Scan for the cell matching the given text and deliver its (x, y) coordinate at center. 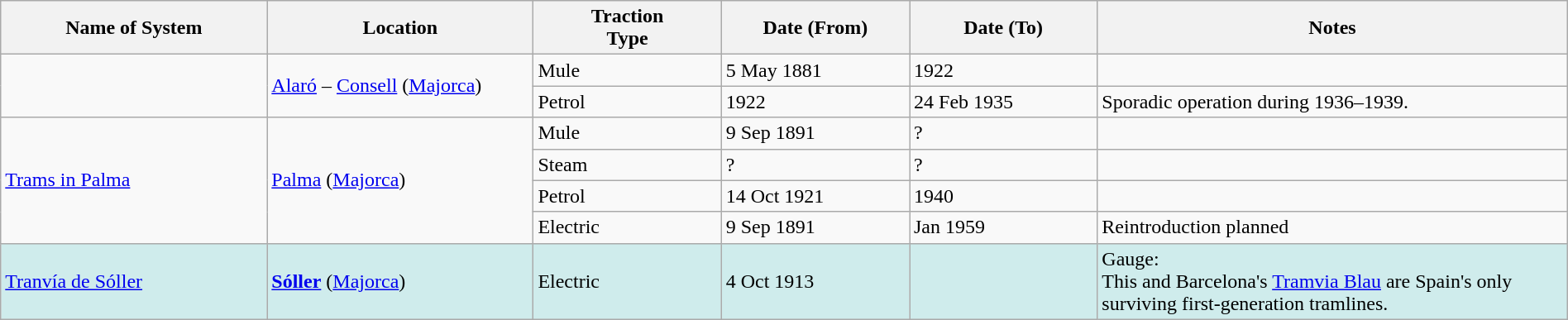
24 Feb 1935 (1004, 102)
Sporadic operation during 1936–1939. (1332, 102)
Sóller (Majorca) (400, 281)
Palma (Majorca) (400, 180)
Reintroduction planned (1332, 227)
Trams in Palma (134, 180)
Jan 1959 (1004, 227)
TractionType (627, 28)
Name of System (134, 28)
Alaró – Consell (Majorca) (400, 86)
5 May 1881 (815, 70)
Date (From) (815, 28)
1940 (1004, 196)
4 Oct 1913 (815, 281)
Gauge: This and Barcelona's Tramvia Blau are Spain's only surviving first-generation tramlines. (1332, 281)
Location (400, 28)
Tranvía de Sóller (134, 281)
Date (To) (1004, 28)
Steam (627, 165)
14 Oct 1921 (815, 196)
Notes (1332, 28)
